Scan for the cell matching the given text and deliver its [X, Y] coordinate at center. 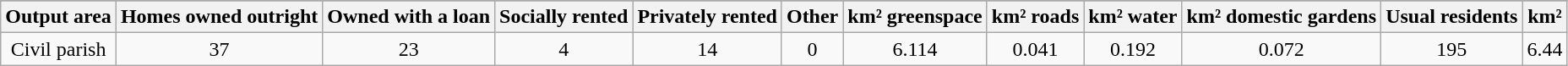
23 [409, 49]
Homes owned outright [219, 17]
Socially rented [564, 17]
Owned with a loan [409, 17]
0.072 [1282, 49]
Usual residents [1451, 17]
Civil parish [59, 49]
km² domestic gardens [1282, 17]
37 [219, 49]
km² greenspace [915, 17]
Output area [59, 17]
Privately rented [708, 17]
km² roads [1036, 17]
6.114 [915, 49]
0.192 [1133, 49]
6.44 [1544, 49]
4 [564, 49]
195 [1451, 49]
Other [812, 17]
14 [708, 49]
0 [812, 49]
0.041 [1036, 49]
km² water [1133, 17]
km² [1544, 17]
